Return the (x, y) coordinate for the center point of the cell that contains the specified text.  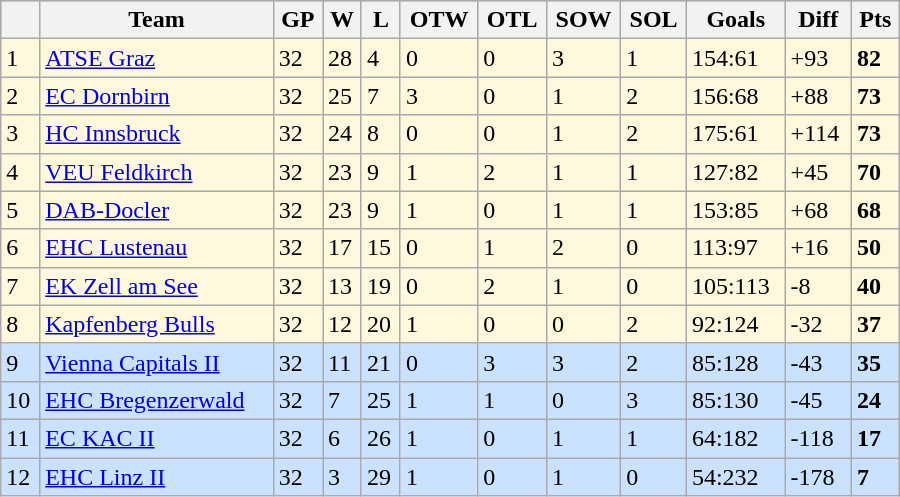
-178 (818, 477)
W (342, 20)
EK Zell am See (157, 286)
L (380, 20)
127:82 (736, 172)
92:124 (736, 324)
+68 (818, 210)
EC Dornbirn (157, 96)
105:113 (736, 286)
64:182 (736, 438)
28 (342, 58)
10 (20, 400)
Pts (875, 20)
40 (875, 286)
Diff (818, 20)
+45 (818, 172)
19 (380, 286)
Kapfenberg Bulls (157, 324)
Vienna Capitals II (157, 362)
113:97 (736, 248)
+88 (818, 96)
HC Innsbruck (157, 134)
EHC Lustenau (157, 248)
-43 (818, 362)
VEU Feldkirch (157, 172)
+114 (818, 134)
Team (157, 20)
Goals (736, 20)
OTW (438, 20)
SOL (654, 20)
82 (875, 58)
EHC Bregenzerwald (157, 400)
EC KAC II (157, 438)
DAB-Docler (157, 210)
-8 (818, 286)
ATSE Graz (157, 58)
13 (342, 286)
GP (298, 20)
21 (380, 362)
26 (380, 438)
50 (875, 248)
15 (380, 248)
-32 (818, 324)
EHC Linz II (157, 477)
85:128 (736, 362)
175:61 (736, 134)
-45 (818, 400)
5 (20, 210)
OTL (512, 20)
153:85 (736, 210)
20 (380, 324)
+16 (818, 248)
85:130 (736, 400)
154:61 (736, 58)
SOW (583, 20)
37 (875, 324)
-118 (818, 438)
+93 (818, 58)
29 (380, 477)
156:68 (736, 96)
54:232 (736, 477)
35 (875, 362)
68 (875, 210)
70 (875, 172)
